Output the [x, y] coordinate of the center of the cell containing the given text.  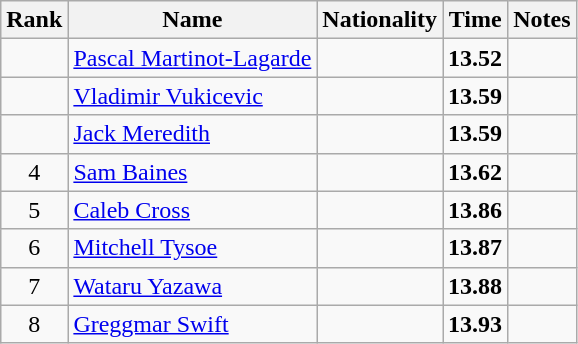
13.93 [476, 324]
Pascal Martinot-Lagarde [192, 58]
Jack Meredith [192, 134]
Nationality [380, 20]
13.52 [476, 58]
Vladimir Vukicevic [192, 96]
Sam Baines [192, 172]
4 [34, 172]
13.62 [476, 172]
13.87 [476, 248]
Mitchell Tysoe [192, 248]
Notes [542, 20]
13.88 [476, 286]
Name [192, 20]
5 [34, 210]
Greggmar Swift [192, 324]
7 [34, 286]
13.86 [476, 210]
Caleb Cross [192, 210]
8 [34, 324]
Rank [34, 20]
Time [476, 20]
6 [34, 248]
Wataru Yazawa [192, 286]
